Locate the cell with the specified text and output its (x, y) center coordinate. 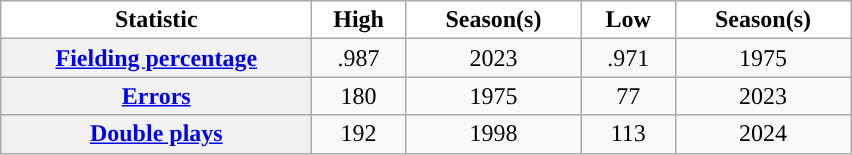
77 (628, 96)
.971 (628, 58)
192 (359, 134)
113 (628, 134)
180 (359, 96)
1998 (493, 134)
2024 (763, 134)
.987 (359, 58)
High (359, 20)
Statistic (156, 20)
Low (628, 20)
Errors (156, 96)
Fielding percentage (156, 58)
Double plays (156, 134)
